Provide the (X, Y) coordinate of the cell's center where the given text is located.  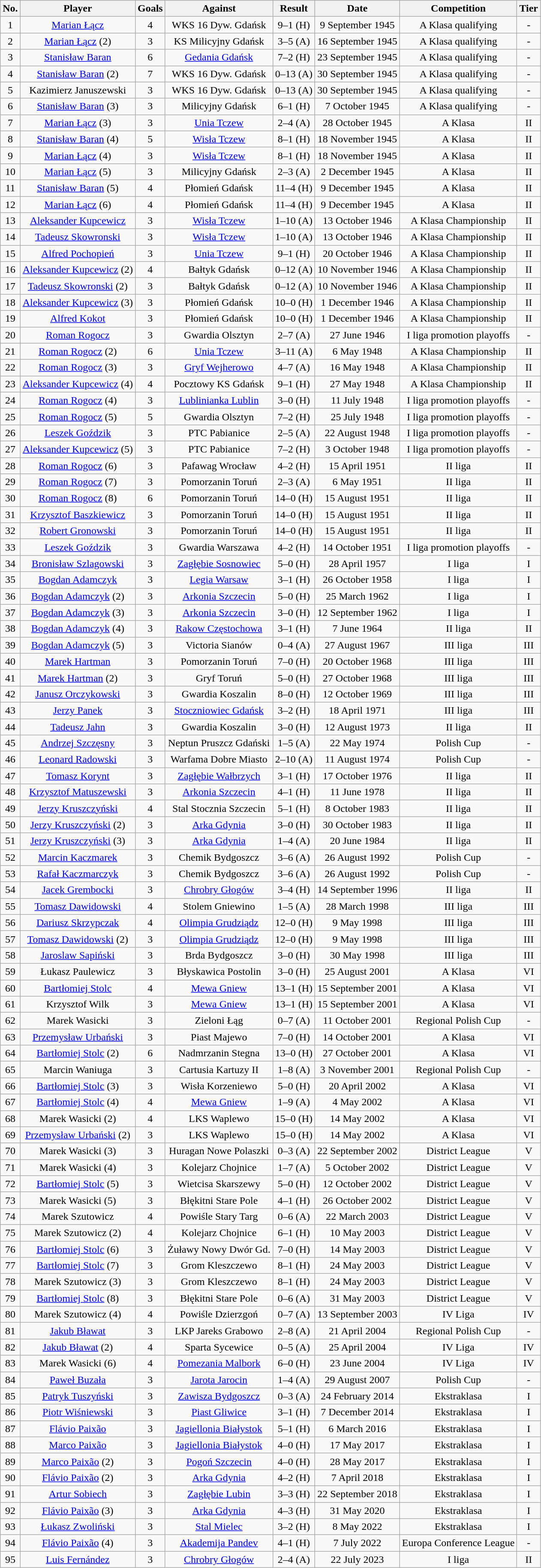
15 (10, 253)
Artur Sobiech (78, 1494)
7 June 1964 (358, 629)
11 (10, 188)
66 (10, 1086)
Stal Mielec (219, 1527)
Player (78, 9)
Neptun Pruszcz Gdański (219, 743)
25 (10, 416)
28 May 2017 (358, 1461)
Marian Łącz (6) (78, 205)
Paweł Buzała (78, 1380)
Marian Łącz (2) (78, 41)
53 (10, 874)
27 (10, 449)
25 August 2001 (358, 971)
42 (10, 694)
11 October 2001 (358, 1021)
Błyskawica Postolin (219, 971)
34 (10, 564)
80 (10, 1315)
Bogdan Adamczyk (78, 580)
27 May 1948 (358, 384)
Marian Łącz (4) (78, 155)
Jerzy Panek (78, 710)
8–0 (H) (294, 694)
Alfred Kokot (78, 319)
17 October 1976 (358, 776)
83 (10, 1363)
20 October 1968 (358, 661)
13 (10, 221)
Jerzy Kruszczyński (3) (78, 841)
16 May 1948 (358, 368)
Marek Wasicki (2) (78, 1119)
6 March 2016 (358, 1429)
3 October 1948 (358, 449)
8 October 1983 (358, 808)
Europa Conference League (458, 1543)
No. (10, 9)
31 May 2020 (358, 1510)
Jaroslaw Sapiński (78, 955)
3–3 (H) (294, 1494)
Cartusia Kartuzy II (219, 1070)
Marek Szutowicz (3) (78, 1282)
82 (10, 1347)
Roman Rogocz (7) (78, 482)
31 (10, 515)
45 (10, 743)
90 (10, 1478)
Tadeusz Jahn (78, 727)
28 March 1998 (358, 906)
Bronisław Szlagowski (78, 564)
Flávio Paixão (4) (78, 1543)
2 December 1945 (358, 172)
Aleksander Kupcewicz (78, 221)
KS Milicyjny Gdańsk (219, 41)
Piast Majewo (219, 1037)
18 (10, 302)
22 May 1974 (358, 743)
Marek Wasicki (78, 1021)
26 October 1958 (358, 580)
4 May 2002 (358, 1102)
Powiśle Dzierzgoń (219, 1315)
20 October 1946 (358, 253)
Bartłomiej Stolc (6) (78, 1249)
15 April 1951 (358, 465)
Krzysztof Wilk (78, 1004)
36 (10, 596)
11 August 1974 (358, 760)
Marcin Waniuga (78, 1070)
38 (10, 629)
Brda Bydgoszcz (219, 955)
39 (10, 645)
44 (10, 727)
Andrzej Szczęsny (78, 743)
6 May 1951 (358, 482)
Piotr Wiśniewski (78, 1412)
3–11 (A) (294, 351)
13–0 (H) (294, 1053)
Krzysztof Baszkiewicz (78, 515)
2–8 (A) (294, 1331)
19 (10, 319)
Powiśle Stary Targ (219, 1216)
40 (10, 661)
2–10 (A) (294, 760)
Marek Szutowicz (2) (78, 1233)
63 (10, 1037)
Pomezania Malbork (219, 1363)
14 October 1951 (358, 547)
Date (358, 9)
7 July 2022 (358, 1543)
1–9 (A) (294, 1102)
Zawisza Bydgoszcz (219, 1396)
Stanisław Baran (5) (78, 188)
35 (10, 580)
Alfred Pochopień (78, 253)
30 May 1998 (358, 955)
33 (10, 547)
7 October 1945 (358, 106)
89 (10, 1461)
Bartłomiej Stolc (5) (78, 1184)
4–3 (H) (294, 1510)
Stanisław Baran (3) (78, 106)
51 (10, 841)
31 May 2003 (358, 1298)
Tomasz Korynt (78, 776)
23 September 1945 (358, 57)
Gedania Gdańsk (219, 57)
12 (10, 205)
Jarota Jarocin (219, 1380)
14 September 1996 (358, 890)
Jakub Bławat (2) (78, 1347)
3 November 2001 (358, 1070)
Victoria Sianów (219, 645)
60 (10, 988)
56 (10, 923)
1 (10, 25)
Bartłomiej Stolc (8) (78, 1298)
0–4 (A) (294, 645)
3–5 (A) (294, 41)
Nadmrzanin Stegna (219, 1053)
Tomasz Dawidowski (2) (78, 939)
28 April 1957 (358, 564)
Aleksander Kupcewicz (2) (78, 270)
Marek Szutowicz (4) (78, 1315)
32 (10, 531)
Stanisław Baran (78, 57)
Flávio Paixão (78, 1429)
Łukasz Zwoliński (78, 1527)
Jerzy Kruszczyński (2) (78, 825)
74 (10, 1216)
Marco Paixão (2) (78, 1461)
Marek Wasicki (4) (78, 1167)
2–7 (A) (294, 335)
28 October 1945 (358, 123)
58 (10, 955)
Roman Rogocz (6) (78, 465)
84 (10, 1380)
12 September 1962 (358, 612)
37 (10, 612)
77 (10, 1266)
Marian Łącz (78, 25)
Warfama Dobre Miasto (219, 760)
20 April 2002 (358, 1086)
91 (10, 1494)
LKP Jareks Grabowo (219, 1331)
Zagłębie Lubin (219, 1494)
Aleksander Kupcewicz (3) (78, 302)
55 (10, 906)
Luis Fernández (78, 1559)
14 May 2003 (358, 1249)
Zieloni Łąg (219, 1021)
22 (10, 368)
Bogdan Adamczyk (5) (78, 645)
93 (10, 1527)
23 (10, 384)
Leonard Radowski (78, 760)
47 (10, 776)
12 October 2002 (358, 1184)
Bogdan Adamczyk (3) (78, 612)
6–0 (H) (294, 1363)
Sparta Sycewice (219, 1347)
Pocztowy KS Gdańsk (219, 384)
Piast Gliwice (219, 1412)
Marek Szutowicz (78, 1216)
Bogdan Adamczyk (4) (78, 629)
Marek Hartman (2) (78, 678)
Bartłomiej Stolc (78, 988)
Result (294, 9)
50 (10, 825)
Huragan Nowe Polaszki (219, 1151)
Goals (150, 9)
46 (10, 760)
65 (10, 1070)
24 February 2014 (358, 1396)
25 April 2004 (358, 1347)
Roman Rogocz (3) (78, 368)
22 July 2023 (358, 1559)
Rafał Kaczmarczyk (78, 874)
Tadeusz Skowronski (2) (78, 286)
Pogoń Szczecin (219, 1461)
Krzysztof Matuszewski (78, 792)
9 (10, 155)
16 September 1945 (358, 41)
Marek Hartman (78, 661)
29 (10, 482)
Roman Rogocz (4) (78, 400)
61 (10, 1004)
Marek Wasicki (5) (78, 1200)
Przemysław Urbański (78, 1037)
Zagłębie Sosnowiec (219, 564)
23 June 2004 (358, 1363)
21 April 2004 (358, 1331)
1–8 (A) (294, 1070)
Marian Łącz (5) (78, 172)
52 (10, 857)
75 (10, 1233)
62 (10, 1021)
2–5 (A) (294, 433)
71 (10, 1167)
79 (10, 1298)
7 December 2014 (358, 1412)
70 (10, 1151)
88 (10, 1445)
Stanisław Baran (2) (78, 74)
Tadeusz Skowronski (78, 237)
14 October 2001 (358, 1037)
Roman Rogocz (78, 335)
Patryk Tuszyński (78, 1396)
6 May 1948 (358, 351)
Jerzy Kruszczyński (78, 808)
18 April 1971 (358, 710)
8 (10, 139)
87 (10, 1429)
Tier (529, 9)
69 (10, 1135)
Competition (458, 9)
Łukasz Paulewicz (78, 971)
28 (10, 465)
54 (10, 890)
20 (10, 335)
Bartłomiej Stolc (3) (78, 1086)
26 October 2002 (358, 1200)
95 (10, 1559)
27 June 1946 (358, 335)
68 (10, 1119)
Gryf Wejherowo (219, 368)
Wisła Korzeniewo (219, 1086)
26 (10, 433)
12 October 1969 (358, 694)
Marco Paixão (78, 1445)
2 (10, 41)
1–7 (A) (294, 1167)
20 June 1984 (358, 841)
12 August 1973 (358, 727)
85 (10, 1396)
Bartłomiej Stolc (7) (78, 1266)
Legia Warsaw (219, 580)
94 (10, 1543)
22 September 2018 (358, 1494)
Stanisław Baran (4) (78, 139)
73 (10, 1200)
86 (10, 1412)
Roman Rogocz (8) (78, 498)
Aleksander Kupcewicz (4) (78, 384)
Lublinianka Lublin (219, 400)
30 (10, 498)
Jakub Bławat (78, 1331)
78 (10, 1282)
11 July 1948 (358, 400)
Bartłomiej Stolc (4) (78, 1102)
76 (10, 1249)
Marek Wasicki (3) (78, 1151)
22 August 1948 (358, 433)
Akademija Pandev (219, 1543)
43 (10, 710)
Wietcisa Skarszewy (219, 1184)
24 (10, 400)
27 October 2001 (358, 1053)
25 March 1962 (358, 596)
Żuławy Nowy Dwór Gd. (219, 1249)
59 (10, 971)
16 (10, 270)
11 June 1978 (358, 792)
Rakow Częstochowa (219, 629)
Aleksander Kupcewicz (5) (78, 449)
Stoczniowiec Gdańsk (219, 710)
3–4 (H) (294, 890)
Jacek Grembocki (78, 890)
21 (10, 351)
Zagłębie Wałbrzych (219, 776)
Roman Rogocz (2) (78, 351)
Against (219, 9)
Marek Wasicki (6) (78, 1363)
8 May 2022 (358, 1527)
Stolem Gniewino (219, 906)
5 October 2002 (358, 1167)
Marian Łącz (3) (78, 123)
29 August 2007 (358, 1380)
10 (10, 172)
0–5 (A) (294, 1347)
Dariusz Skrzypczak (78, 923)
Robert Gronowski (78, 531)
27 October 1968 (358, 678)
25 July 1948 (358, 416)
13 September 2003 (358, 1315)
Gwardia Warszawa (219, 547)
41 (10, 678)
Janusz Orczykowski (78, 694)
Stal Stocznia Szczecin (219, 808)
10 May 2003 (358, 1233)
49 (10, 808)
14 (10, 237)
Kazimierz Januszewski (78, 90)
Tomasz Dawidowski (78, 906)
Bogdan Adamczyk (2) (78, 596)
Przemysław Urbański (2) (78, 1135)
9 September 1945 (358, 25)
Flávio Paixão (2) (78, 1478)
64 (10, 1053)
30 October 1983 (358, 825)
67 (10, 1102)
Flávio Paixão (3) (78, 1510)
48 (10, 792)
92 (10, 1510)
27 August 1967 (358, 645)
81 (10, 1331)
4–7 (A) (294, 368)
72 (10, 1184)
Roman Rogocz (5) (78, 416)
Marcin Kaczmarek (78, 857)
Gryf Toruń (219, 678)
Pafawag Wrocław (219, 465)
22 September 2002 (358, 1151)
17 May 2017 (358, 1445)
Bartłomiej Stolc (2) (78, 1053)
22 March 2003 (358, 1216)
17 (10, 286)
57 (10, 939)
7 April 2018 (358, 1478)
